Provide the [X, Y] coordinate of the cell's center where the given text is located.  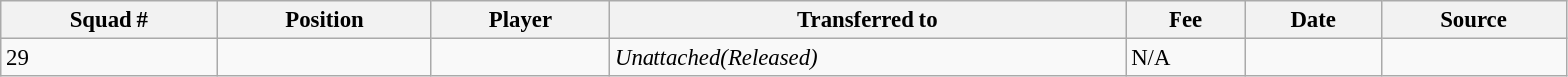
Source [1474, 20]
Player [520, 20]
N/A [1185, 58]
29 [110, 58]
Squad # [110, 20]
Fee [1185, 20]
Position [325, 20]
Unattached(Released) [868, 58]
Date [1313, 20]
Transferred to [868, 20]
